Find where the given text appears and provide that cell's center as (x, y) coordinate. 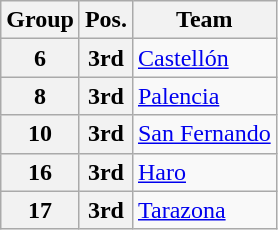
Group (40, 20)
Palencia (204, 96)
Pos. (106, 20)
Team (204, 20)
Haro (204, 172)
17 (40, 210)
Tarazona (204, 210)
6 (40, 58)
10 (40, 134)
8 (40, 96)
Castellón (204, 58)
16 (40, 172)
San Fernando (204, 134)
